Find where the given text appears and provide that cell's center as [X, Y] coordinate. 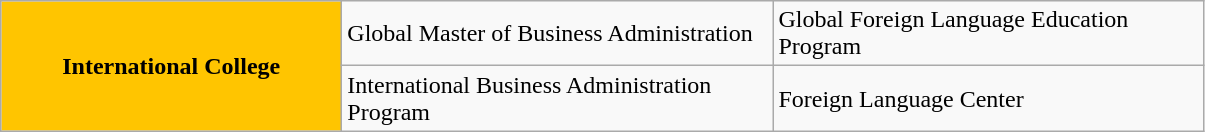
International College [172, 66]
Foreign Language Center [988, 98]
International Business Administration Program [558, 98]
Global Master of Business Administration [558, 34]
Global Foreign Language Education Program [988, 34]
